Search for the cell housing the specified text and yield its [x, y] center coordinate. 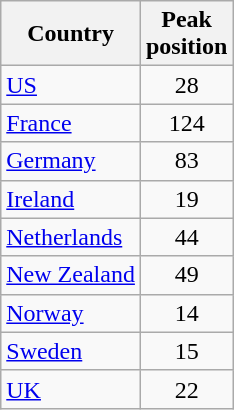
28 [186, 85]
Peakposition [186, 34]
Sweden [71, 351]
83 [186, 161]
49 [186, 275]
44 [186, 237]
US [71, 85]
UK [71, 389]
New Zealand [71, 275]
Country [71, 34]
124 [186, 123]
Germany [71, 161]
Netherlands [71, 237]
15 [186, 351]
14 [186, 313]
22 [186, 389]
19 [186, 199]
Norway [71, 313]
France [71, 123]
Ireland [71, 199]
